Find where the given text appears and provide that cell's center as (X, Y) coordinate. 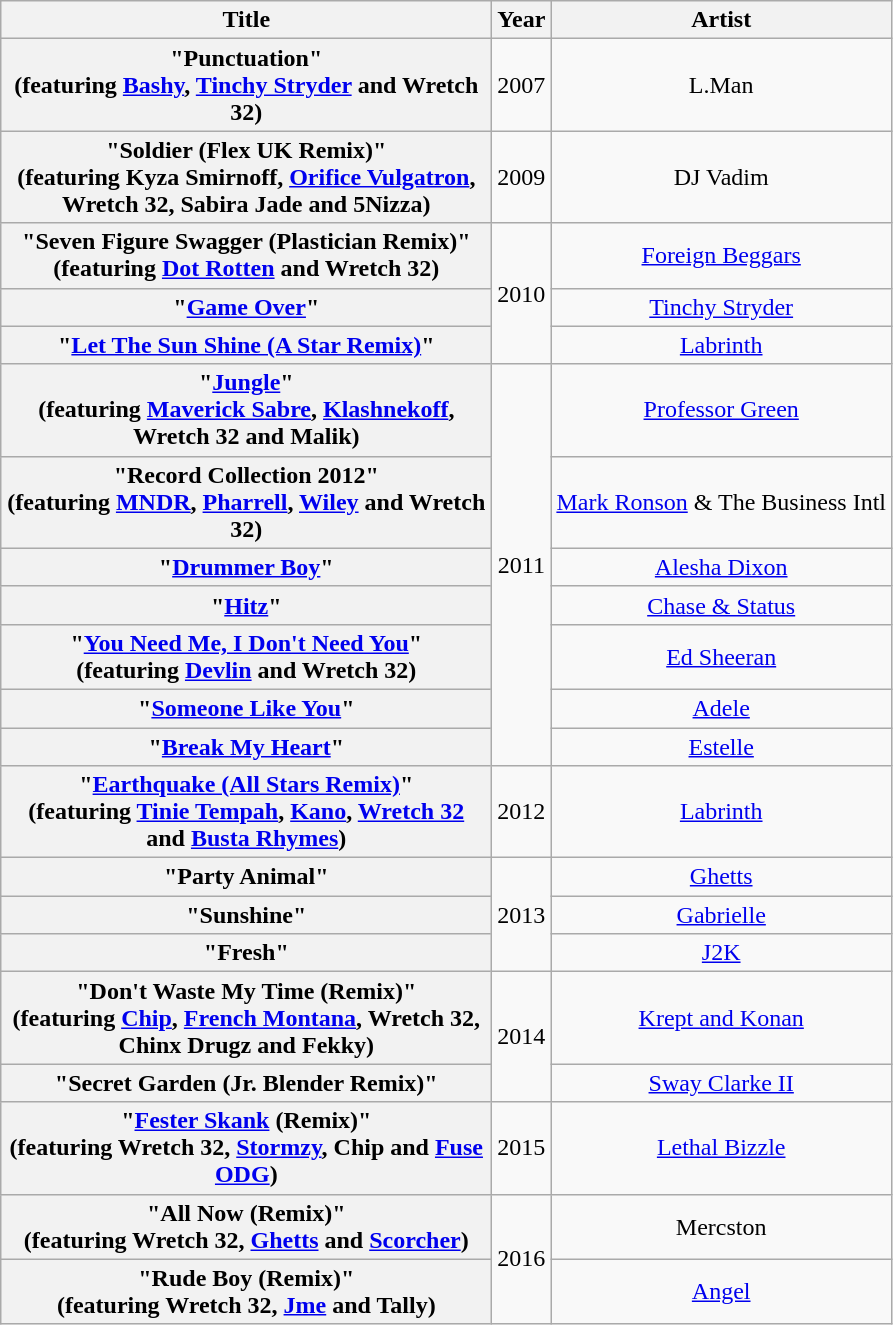
2013 (522, 915)
Sway Clarke II (722, 1083)
Tinchy Stryder (722, 307)
Year (522, 20)
"Someone Like You" (246, 708)
2012 (522, 812)
"Soldier (Flex UK Remix)"(featuring Kyza Smirnoff, Orifice Vulgatron, Wretch 32, Sabira Jade and 5Nizza) (246, 177)
"Let The Sun Shine (A Star Remix)" (246, 345)
Chase & Status (722, 605)
Estelle (722, 747)
DJ Vadim (722, 177)
"Record Collection 2012"(featuring MNDR, Pharrell, Wiley and Wretch 32) (246, 502)
2011 (522, 564)
2015 (522, 1148)
L.Man (722, 85)
Professor Green (722, 410)
"All Now (Remix)"(featuring Wretch 32, Ghetts and Scorcher) (246, 1226)
"Punctuation"(featuring Bashy, Tinchy Stryder and Wretch 32) (246, 85)
"You Need Me, I Don't Need You"(featuring Devlin and Wretch 32) (246, 656)
Mark Ronson & The Business Intl (722, 502)
"Seven Figure Swagger (Plastician Remix)" (featuring Dot Rotten and Wretch 32) (246, 256)
"Fresh" (246, 953)
"Game Over" (246, 307)
"Earthquake (All Stars Remix)"(featuring Tinie Tempah, Kano, Wretch 32 and Busta Rhymes) (246, 812)
J2K (722, 953)
"Drummer Boy" (246, 567)
Ed Sheeran (722, 656)
Artist (722, 20)
Gabrielle (722, 915)
"Sunshine" (246, 915)
Ghetts (722, 877)
"Party Animal" (246, 877)
"Jungle"(featuring Maverick Sabre, Klashnekoff, Wretch 32 and Malik) (246, 410)
2014 (522, 1037)
Foreign Beggars (722, 256)
"Secret Garden (Jr. Blender Remix)" (246, 1083)
2016 (522, 1259)
"Don't Waste My Time (Remix)"(featuring Chip, French Montana, Wretch 32, Chinx Drugz and Fekky) (246, 1018)
"Break My Heart" (246, 747)
Lethal Bizzle (722, 1148)
Adele (722, 708)
2007 (522, 85)
Alesha Dixon (722, 567)
Mercston (722, 1226)
2009 (522, 177)
"Fester Skank (Remix)"(featuring Wretch 32, Stormzy, Chip and Fuse ODG) (246, 1148)
"Rude Boy (Remix)"(featuring Wretch 32, Jme and Tally) (246, 1292)
"Hitz" (246, 605)
Angel (722, 1292)
2010 (522, 294)
Krept and Konan (722, 1018)
Title (246, 20)
